Search for the cell housing the specified text and yield its (X, Y) center coordinate. 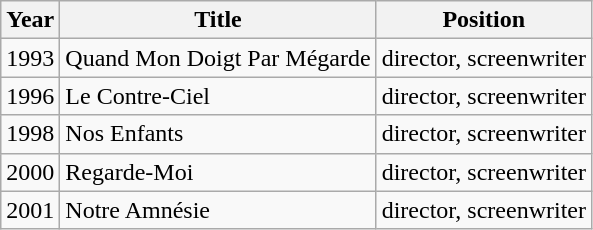
2001 (30, 210)
Title (218, 20)
Nos Enfants (218, 134)
Quand Mon Doigt Par Mégarde (218, 58)
Notre Amnésie (218, 210)
1996 (30, 96)
Le Contre-Ciel (218, 96)
1993 (30, 58)
Year (30, 20)
Position (484, 20)
1998 (30, 134)
2000 (30, 172)
Regarde-Moi (218, 172)
